Search for the cell housing the specified text and yield its [x, y] center coordinate. 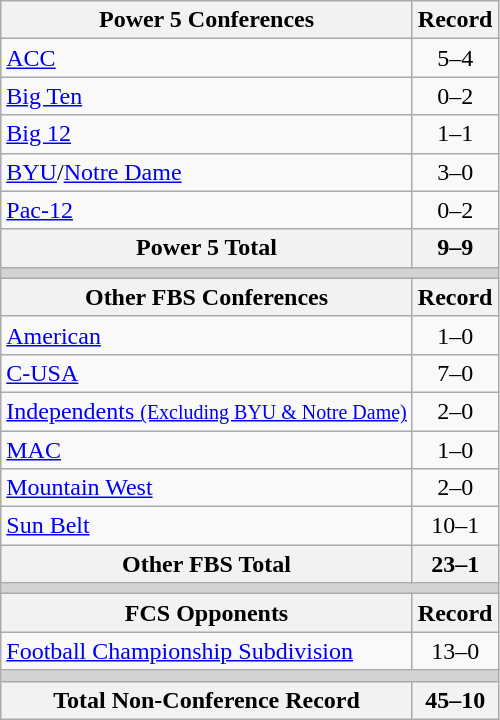
3–0 [455, 172]
Power 5 Conferences [207, 20]
Other FBS Conferences [207, 297]
1–1 [455, 134]
Sun Belt [207, 526]
Power 5 Total [207, 248]
Mountain West [207, 488]
Total Non-Conference Record [207, 700]
10–1 [455, 526]
ACC [207, 58]
FCS Opponents [207, 613]
C-USA [207, 373]
Pac-12 [207, 210]
7–0 [455, 373]
Independents (Excluding BYU & Notre Dame) [207, 411]
Big 12 [207, 134]
MAC [207, 449]
Big Ten [207, 96]
Other FBS Total [207, 564]
BYU/Notre Dame [207, 172]
13–0 [455, 651]
45–10 [455, 700]
Football Championship Subdivision [207, 651]
9–9 [455, 248]
American [207, 335]
23–1 [455, 564]
5–4 [455, 58]
